Locate the cell with the specified text and output its (X, Y) center coordinate. 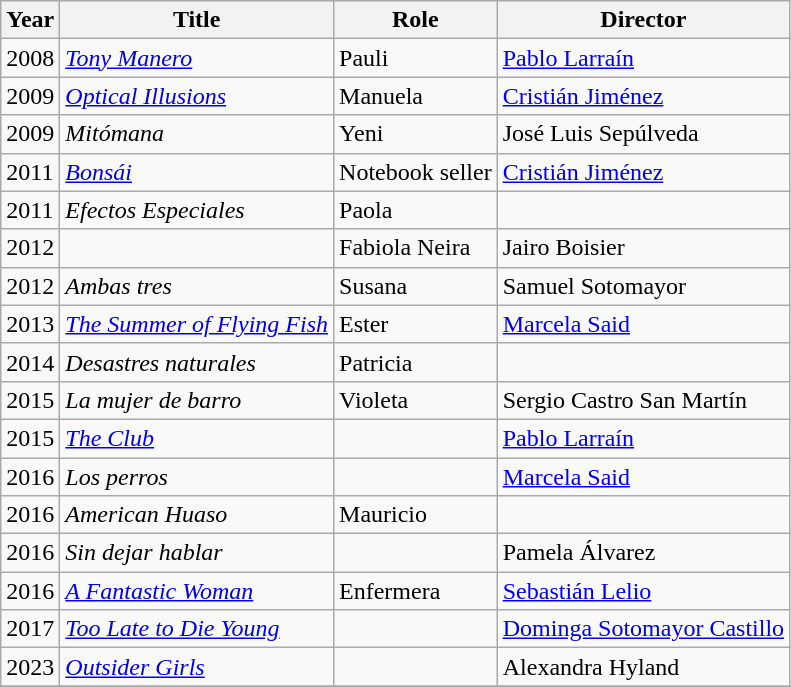
Pauli (416, 58)
Samuel Sotomayor (643, 286)
Tony Manero (197, 58)
La mujer de barro (197, 400)
Role (416, 20)
The Summer of Flying Fish (197, 324)
A Fantastic Woman (197, 591)
Manuela (416, 96)
2023 (30, 667)
Violeta (416, 400)
2008 (30, 58)
Yeni (416, 134)
Mitómana (197, 134)
Director (643, 20)
American Huaso (197, 515)
2013 (30, 324)
Enfermera (416, 591)
2014 (30, 362)
Jairo Boisier (643, 248)
Los perros (197, 477)
Sergio Castro San Martín (643, 400)
Efectos Especiales (197, 210)
Paola (416, 210)
Ambas tres (197, 286)
Sebastián Lelio (643, 591)
Optical Illusions (197, 96)
Outsider Girls (197, 667)
Fabiola Neira (416, 248)
Notebook seller (416, 172)
José Luis Sepúlveda (643, 134)
Desastres naturales (197, 362)
Ester (416, 324)
Susana (416, 286)
Year (30, 20)
Pamela Álvarez (643, 553)
Mauricio (416, 515)
Dominga Sotomayor Castillo (643, 629)
Too Late to Die Young (197, 629)
The Club (197, 438)
Title (197, 20)
Patricia (416, 362)
2017 (30, 629)
Sin dejar hablar (197, 553)
Bonsái (197, 172)
Alexandra Hyland (643, 667)
